Find where the given text appears and provide that cell's center as (x, y) coordinate. 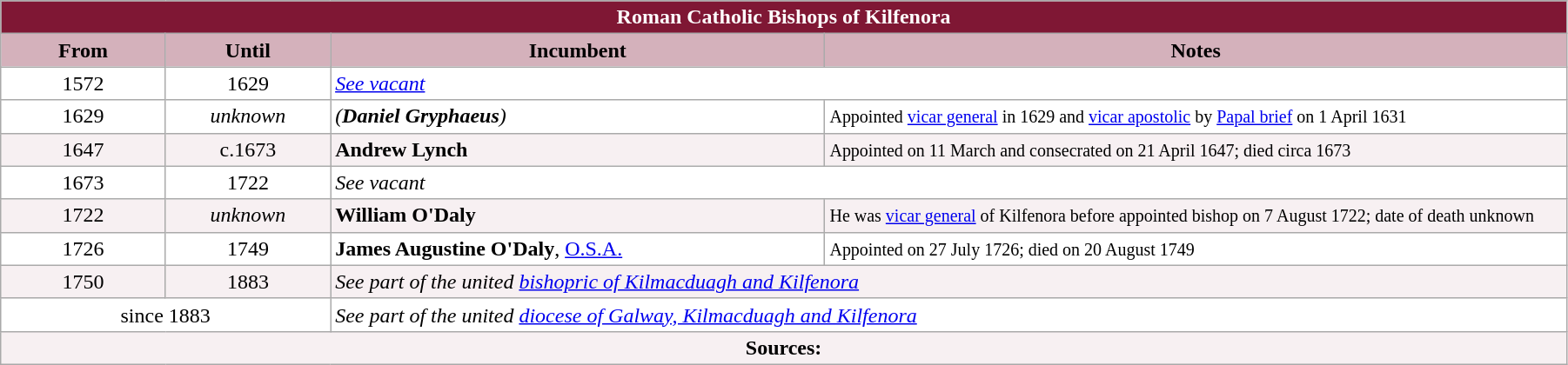
Sources: (784, 348)
Until (247, 50)
Notes (1196, 50)
1883 (247, 282)
See part of the united bishopric of Kilmacduagh and Kilfenora (948, 282)
c.1673 (247, 149)
See part of the united diocese of Galway, Kilmacduagh and Kilfenora (948, 315)
Appointed vicar general in 1629 and vicar apostolic by Papal brief on 1 April 1631 (1196, 116)
From (84, 50)
James Augustine O'Daly, O.S.A. (578, 249)
1673 (84, 182)
1647 (84, 149)
Incumbent (578, 50)
William O'Daly (578, 216)
(Daniel Gryphaeus) (578, 116)
since 1883 (165, 315)
Appointed on 27 July 1726; died on 20 August 1749 (1196, 249)
Appointed on 11 March and consecrated on 21 April 1647; died circa 1673 (1196, 149)
1750 (84, 282)
Andrew Lynch (578, 149)
1726 (84, 249)
1749 (247, 249)
1572 (84, 83)
He was vicar general of Kilfenora before appointed bishop on 7 August 1722; date of death unknown (1196, 216)
Roman Catholic Bishops of Kilfenora (784, 17)
